Provide the [X, Y] coordinate of the cell's center where the given text is located.  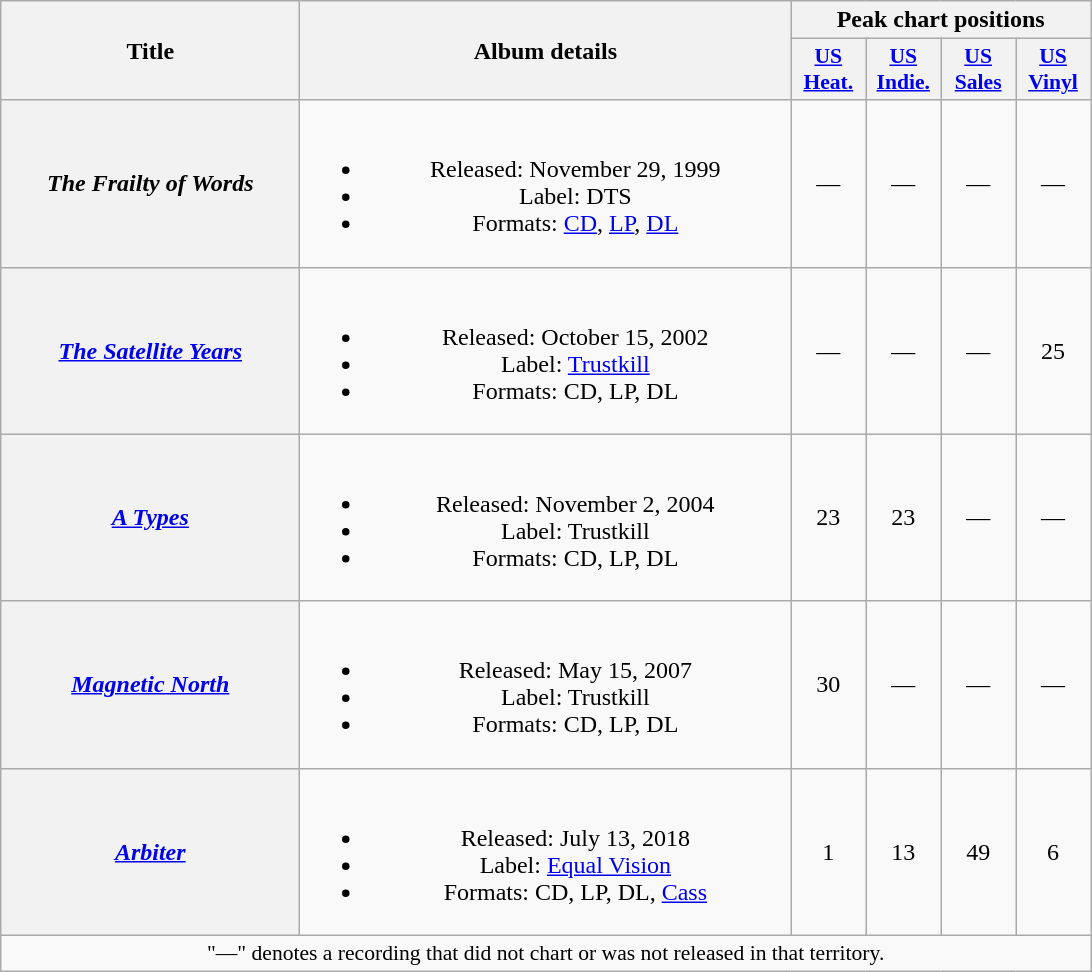
Title [150, 50]
Arbiter [150, 852]
US Indie. [904, 70]
6 [1054, 852]
Released: October 15, 2002Label: TrustkillFormats: CD, LP, DL [546, 350]
US Sales [978, 70]
The Frailty of Words [150, 184]
Released: November 2, 2004Label: TrustkillFormats: CD, LP, DL [546, 518]
The Satellite Years [150, 350]
30 [828, 684]
Album details [546, 50]
A Types [150, 518]
Magnetic North [150, 684]
Released: November 29, 1999Label: DTSFormats: CD, LP, DL [546, 184]
Released: May 15, 2007Label: TrustkillFormats: CD, LP, DL [546, 684]
13 [904, 852]
1 [828, 852]
US Heat. [828, 70]
US Vinyl [1054, 70]
25 [1054, 350]
Peak chart positions [941, 20]
"—" denotes a recording that did not chart or was not released in that territory. [546, 953]
Released: July 13, 2018Label: Equal VisionFormats: CD, LP, DL, Cass [546, 852]
49 [978, 852]
